Find where the given text appears and provide that cell's center as [x, y] coordinate. 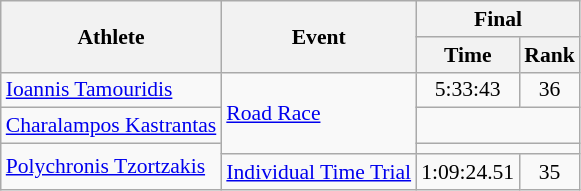
Time [468, 55]
35 [550, 172]
1:09:24.51 [468, 172]
Road Race [318, 112]
36 [550, 90]
Charalampos Kastrantas [112, 126]
Final [498, 19]
Ioannis Tamouridis [112, 90]
Individual Time Trial [318, 172]
Event [318, 36]
Polychronis Tzortzakis [112, 167]
5:33:43 [468, 90]
Rank [550, 55]
Athlete [112, 36]
